Scan for the cell matching the given text and deliver its (x, y) coordinate at center. 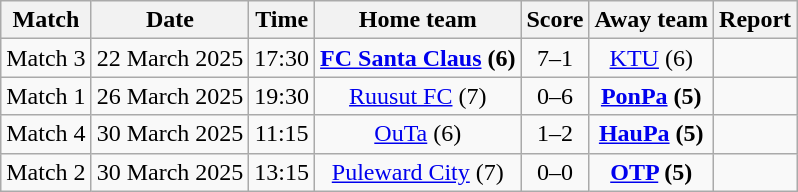
22 March 2025 (170, 58)
KTU (6) (652, 58)
Match 3 (46, 58)
Date (170, 20)
FC Santa Claus (6) (418, 58)
OuTa (6) (418, 134)
Away team (652, 20)
Puleward City (7) (418, 172)
HauPa (5) (652, 134)
Match 2 (46, 172)
17:30 (282, 58)
26 March 2025 (170, 96)
7–1 (555, 58)
19:30 (282, 96)
13:15 (282, 172)
Match (46, 20)
0–6 (555, 96)
11:15 (282, 134)
Score (555, 20)
Time (282, 20)
1–2 (555, 134)
Report (756, 20)
OTP (5) (652, 172)
0–0 (555, 172)
Match 4 (46, 134)
PonPa (5) (652, 96)
Home team (418, 20)
Match 1 (46, 96)
Ruusut FC (7) (418, 96)
